Scan for the cell matching the given text and deliver its (x, y) coordinate at center. 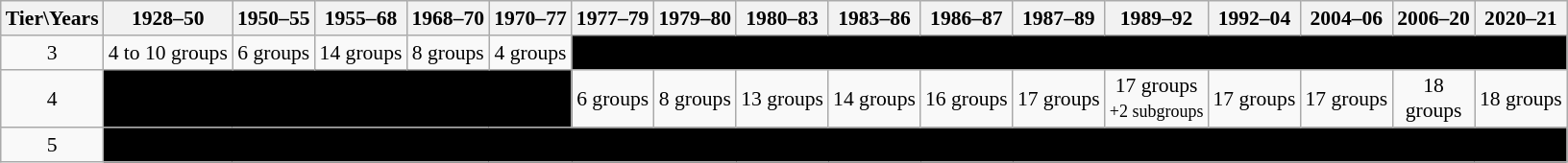
5 (52, 146)
1955–68 (361, 18)
4 (52, 98)
1986–87 (967, 18)
18groups (1433, 98)
1980–83 (782, 18)
1968–70 (448, 18)
Tier\Years (52, 18)
1977–79 (613, 18)
13 groups (782, 98)
2006–20 (1433, 18)
1992–04 (1254, 18)
2020–21 (1521, 18)
1970–77 (530, 18)
1979–80 (695, 18)
2004–06 (1346, 18)
4 groups (530, 53)
1989–92 (1157, 18)
16 groups (967, 98)
1928–50 (168, 18)
1987–89 (1059, 18)
1950–55 (274, 18)
4 to 10 groups (168, 53)
1983–86 (874, 18)
18 groups (1521, 98)
17 groups+2 subgroups (1157, 98)
3 (52, 53)
